Extract the [x, y] coordinate from the center of the cell holding the provided text.  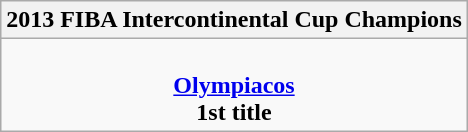
2013 FIBA Intercontinental Cup Champions [234, 20]
Olympiacos 1st title [234, 85]
